Scan for the cell matching the given text and deliver its [x, y] coordinate at center. 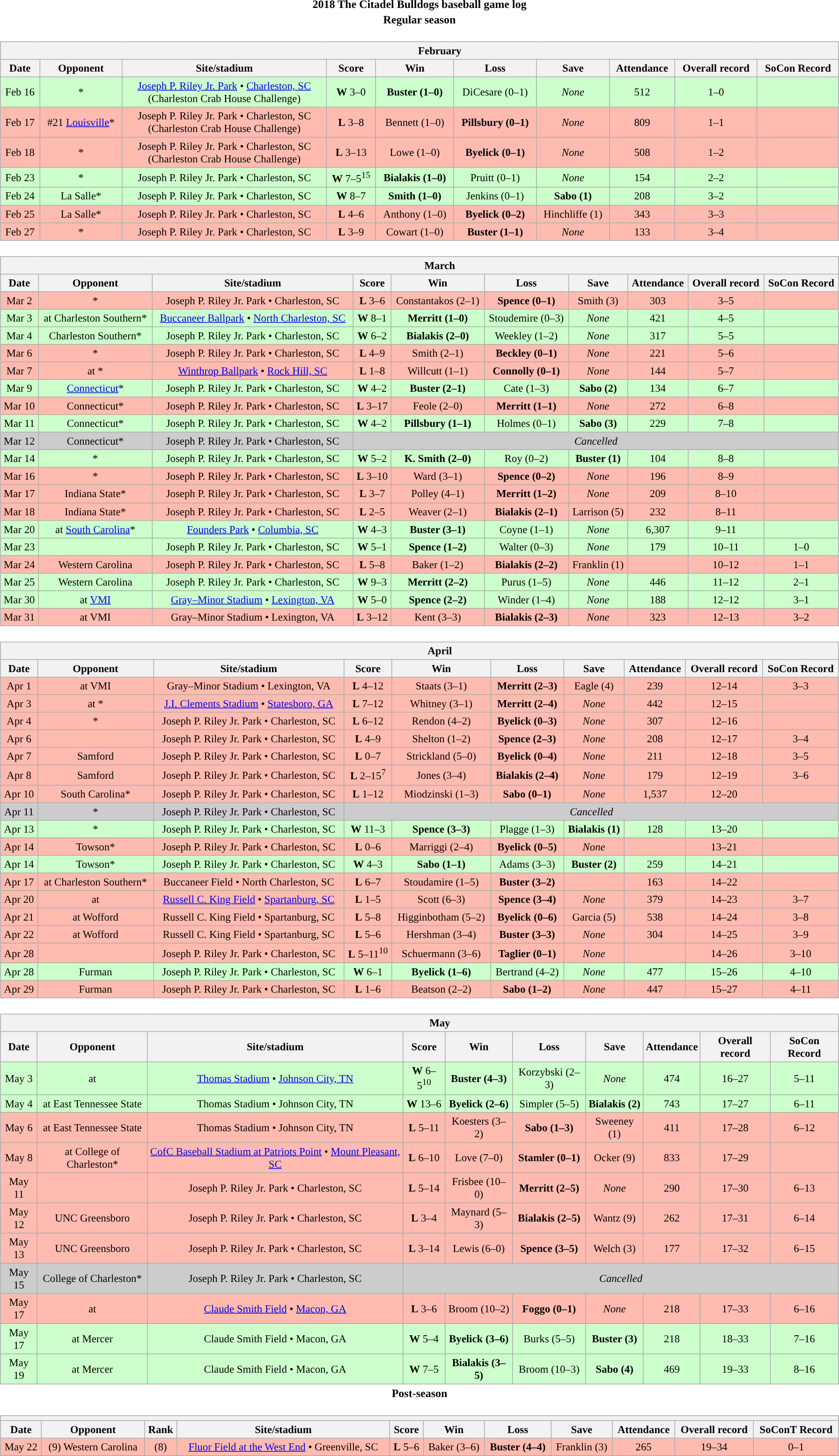
12–13 [726, 617]
4–11 [801, 989]
Beckley (0–1) [526, 353]
Merritt (1–2) [526, 494]
Polley (4–1) [438, 494]
442 [655, 703]
474 [672, 1078]
Byelick (0–3) [527, 721]
14–22 [724, 882]
508 [642, 153]
W 6–2 [372, 336]
14–26 [724, 953]
Smith (3) [598, 300]
6–12 [804, 1127]
Bialakis (2–1) [526, 512]
5–5 [726, 336]
6–13 [804, 1188]
Apr 17 [19, 882]
14–24 [724, 917]
Pruitt (0–1) [495, 177]
Fluor Field at the West End • Greenville, SC [283, 1447]
Adams (3–3) [527, 864]
Mar 23 [20, 547]
12–12 [726, 600]
Feb 16 [20, 92]
17–28 [735, 1127]
Bialakis (2–3) [526, 617]
Feb 18 [20, 153]
Connolly (0–1) [526, 371]
411 [672, 1127]
104 [658, 459]
Mar 12 [20, 441]
447 [655, 989]
239 [655, 686]
Plagge (1–3) [527, 829]
196 [658, 476]
15–27 [724, 989]
Feb 25 [20, 214]
L 4–6 [351, 214]
Constantakos (2–1) [438, 300]
Baker (3–6) [454, 1447]
Buster (3) [614, 1339]
DiCesare (0–1) [495, 92]
19–34 [714, 1447]
12–19 [724, 775]
W 5–2 [372, 459]
May 22 [21, 1447]
W 7–5 [424, 1369]
17–27 [735, 1104]
Sweeney (1) [614, 1127]
March [419, 265]
W 5–4 [424, 1339]
18–33 [735, 1339]
11–12 [726, 582]
#21 Louisville* [81, 123]
W 13–6 [424, 1104]
L 0–6 [368, 847]
Byelick (2–6) [479, 1104]
Marriggi (2–4) [441, 847]
154 [642, 177]
L 6–10 [424, 1158]
2–1 [801, 582]
Buster (1–1) [495, 232]
Weaver (2–1) [438, 512]
(8) [161, 1447]
L 2–157 [368, 775]
16–27 [735, 1078]
Frisbee (10–0) [479, 1188]
13–20 [724, 829]
Simpler (5–5) [550, 1104]
5–11 [804, 1078]
Apr 21 [19, 917]
12–15 [724, 703]
L 3–8 [351, 123]
12–14 [724, 686]
W 11–3 [368, 829]
Strickland (5–0) [441, 756]
Bialakis (3–5) [479, 1369]
Apr 20 [19, 900]
Byelick (0–1) [495, 153]
Bialakis (2–4) [527, 775]
Charleston Southern* [96, 336]
12–16 [724, 721]
Sabo (3) [598, 424]
809 [642, 123]
Hinchliffe (1) [573, 214]
Mar 16 [20, 476]
Anthony (1–0) [415, 214]
Koesters (3–2) [479, 1127]
Spence (2–3) [527, 739]
Merritt (1–0) [438, 318]
163 [655, 882]
6–15 [804, 1249]
May 15 [19, 1279]
L 3–4 [424, 1218]
10–12 [726, 564]
Mar 30 [20, 600]
17–29 [735, 1158]
272 [658, 406]
3–7 [801, 900]
L 3–7 [372, 494]
W 8–7 [351, 196]
L 5–14 [424, 1188]
12–17 [724, 739]
Sabo (1) [573, 196]
8–11 [726, 512]
Rank [161, 1430]
14–25 [724, 935]
Mar 20 [20, 529]
Buster (1–0) [415, 92]
Byelick (0–4) [527, 756]
Apr 4 [19, 721]
W 6–1 [368, 972]
Bennett (1–0) [415, 123]
5–6 [726, 353]
Mar 18 [20, 512]
Miodzinski (1–3) [441, 794]
6–8 [726, 406]
Bialakis (2–5) [550, 1218]
262 [672, 1218]
Franklin (3) [581, 1447]
211 [655, 756]
L 3–10 [372, 476]
W 8–1 [372, 318]
Wantz (9) [614, 1218]
Mar 3 [20, 318]
6–11 [804, 1104]
Buster (2) [594, 864]
6–7 [726, 388]
L 5–1110 [368, 953]
3–10 [801, 953]
Sabo (1–2) [527, 989]
Beatson (2–2) [441, 989]
446 [658, 582]
Bialakis (2) [614, 1104]
Apr 6 [19, 739]
304 [655, 935]
Feb 24 [20, 196]
Mar 10 [20, 406]
W 5–1 [372, 547]
3–9 [801, 935]
538 [655, 917]
8–16 [804, 1369]
4–5 [726, 318]
Spence (3–3) [441, 829]
at South Carolina* [96, 529]
CofC Baseball Stadium at Patriots Point • Mount Pleasant, SC [275, 1158]
Spence (3–5) [550, 1249]
265 [643, 1447]
Byelick (0–2) [495, 214]
May 13 [19, 1249]
Roy (0–2) [526, 459]
343 [642, 214]
at College of Charleston* [93, 1158]
May 8 [19, 1158]
7–8 [726, 424]
Merritt (2–2) [438, 582]
Spence (0–1) [526, 300]
Lowe (1–0) [415, 153]
Stamler (0–1) [550, 1158]
W 6–510 [424, 1078]
L 1–8 [372, 371]
L 3–9 [351, 232]
L 1–6 [368, 989]
209 [658, 494]
Apr 3 [19, 703]
Mar 31 [20, 617]
Apr 7 [19, 756]
Apr 22 [19, 935]
Jones (3–4) [441, 775]
Byelick (3–6) [479, 1339]
2–2 [716, 177]
Smith (2–1) [438, 353]
Mar 14 [20, 459]
Mar 24 [20, 564]
15–26 [724, 972]
Love (7–0) [479, 1158]
Garcia (5) [594, 917]
Weekley (1–2) [526, 336]
Willcutt (1–1) [438, 371]
Eagle (4) [594, 686]
Apr 8 [19, 775]
290 [672, 1188]
Lewis (6–0) [479, 1249]
L 2–5 [372, 512]
Burks (5–5) [550, 1339]
Whitney (3–1) [441, 703]
L 1–5 [368, 900]
469 [672, 1369]
421 [658, 318]
Sabo (1–3) [550, 1127]
W 5–0 [372, 600]
South Carolina* [96, 794]
177 [672, 1249]
Foggo (0–1) [550, 1309]
Purus (1–5) [526, 582]
Broom (10–2) [479, 1309]
Mar 2 [20, 300]
Holmes (0–1) [526, 424]
Korzybski (2–3) [550, 1078]
12–20 [724, 794]
May 3 [19, 1078]
Staats (3–1) [441, 686]
Byelick (0–5) [527, 847]
Spence (2–2) [438, 600]
Broom (10–3) [550, 1369]
Buster (3–3) [527, 935]
Mar 11 [20, 424]
833 [672, 1158]
232 [658, 512]
10–11 [726, 547]
Feb 27 [20, 232]
Jenkins (0–1) [495, 196]
W 3–0 [351, 92]
Sabo (1–1) [441, 864]
Buster (2–1) [438, 388]
Merritt (2–3) [527, 686]
Coyne (1–1) [526, 529]
6–14 [804, 1218]
May 19 [19, 1369]
323 [658, 617]
5–7 [726, 371]
Walter (0–3) [526, 547]
Stoudamire (1–5) [441, 882]
8–9 [726, 476]
W 9–3 [372, 582]
3–8 [801, 917]
743 [672, 1104]
0–1 [796, 1447]
17–30 [735, 1188]
3–6 [801, 775]
Mar 9 [20, 388]
Buster (1) [598, 459]
L 4–12 [368, 686]
May [419, 1023]
Pillsbury (0–1) [495, 123]
Apr 10 [19, 794]
259 [655, 864]
Higginbotham (5–2) [441, 917]
Bialakis (2–0) [438, 336]
Byelick (0–6) [527, 917]
Feb 17 [20, 123]
14–21 [724, 864]
Kent (3–3) [438, 617]
1–2 [716, 153]
Winder (1–4) [526, 600]
Sabo (4) [614, 1369]
Apr 1 [19, 686]
L 3–14 [424, 1249]
Apr 11 [19, 812]
Welch (3) [614, 1249]
L 1–12 [368, 794]
6,307 [658, 529]
L 0–7 [368, 756]
Buster (3–2) [527, 882]
221 [658, 353]
May 4 [19, 1104]
K. Smith (2–0) [438, 459]
April [419, 651]
February [419, 51]
133 [642, 232]
J.I. Clements Stadium • Statesboro, GA [249, 703]
Buster (4–4) [518, 1447]
144 [658, 371]
Apr 13 [19, 829]
Mar 17 [20, 494]
L 3–17 [372, 406]
Stoudemire (0–3) [526, 318]
Larrison (5) [598, 512]
Ocker (9) [614, 1158]
May 6 [19, 1127]
Schuermann (3–6) [441, 953]
Feb 23 [20, 177]
College of Charleston* [93, 1279]
Feole (2–0) [438, 406]
188 [658, 600]
8–10 [726, 494]
L 3–13 [351, 153]
Spence (1–2) [438, 547]
Mar 25 [20, 582]
17–33 [735, 1309]
Cowart (1–0) [415, 232]
Merritt (1–1) [526, 406]
L 7–12 [368, 703]
512 [642, 92]
303 [658, 300]
Merritt (2–4) [527, 703]
17–32 [735, 1249]
Mar 6 [20, 353]
Bialakis (1–0) [415, 177]
Baker (1–2) [438, 564]
Bertrand (4–2) [527, 972]
Spence (3–4) [527, 900]
Byelick (1–6) [441, 972]
Buccaneer Field • North Charleston, SC [249, 882]
Ward (3–1) [438, 476]
Founders Park • Columbia, SC [253, 529]
Smith (1–0) [415, 196]
Cate (1–3) [526, 388]
379 [655, 900]
17–31 [735, 1218]
307 [655, 721]
134 [658, 388]
229 [658, 424]
L 3–12 [372, 617]
128 [655, 829]
Bialakis (2–2) [526, 564]
7–16 [804, 1339]
Buccaneer Ballpark • North Charleston, SC [253, 318]
8–8 [726, 459]
317 [658, 336]
SoConT Record [796, 1430]
12–18 [724, 756]
6–16 [804, 1309]
Sabo (2) [598, 388]
Rendon (4–2) [441, 721]
Taglier (0–1) [527, 953]
14–23 [724, 900]
Maynard (5–3) [479, 1218]
(9) Western Carolina [93, 1447]
Winthrop Ballpark • Rock Hill, SC [253, 371]
Buster (3–1) [438, 529]
May 12 [19, 1218]
Pillsbury (1–1) [438, 424]
Spence (0–2) [526, 476]
3–1 [801, 600]
L 6–12 [368, 721]
4–10 [801, 972]
477 [655, 972]
Merritt (2–5) [550, 1188]
19–33 [735, 1369]
L 5–11 [424, 1127]
1,537 [655, 794]
Bialakis (1) [594, 829]
May 11 [19, 1188]
Franklin (1) [598, 564]
9–11 [726, 529]
Shelton (1–2) [441, 739]
Mar 4 [20, 336]
Apr 29 [19, 989]
W 7–515 [351, 177]
Scott (6–3) [441, 900]
L 6–7 [368, 882]
Buster (4–3) [479, 1078]
13–21 [724, 847]
Hershman (3–4) [441, 935]
Sabo (0–1) [527, 794]
Mar 7 [20, 371]
